For the text-containing cell, return its midpoint in [x, y] coordinate format. 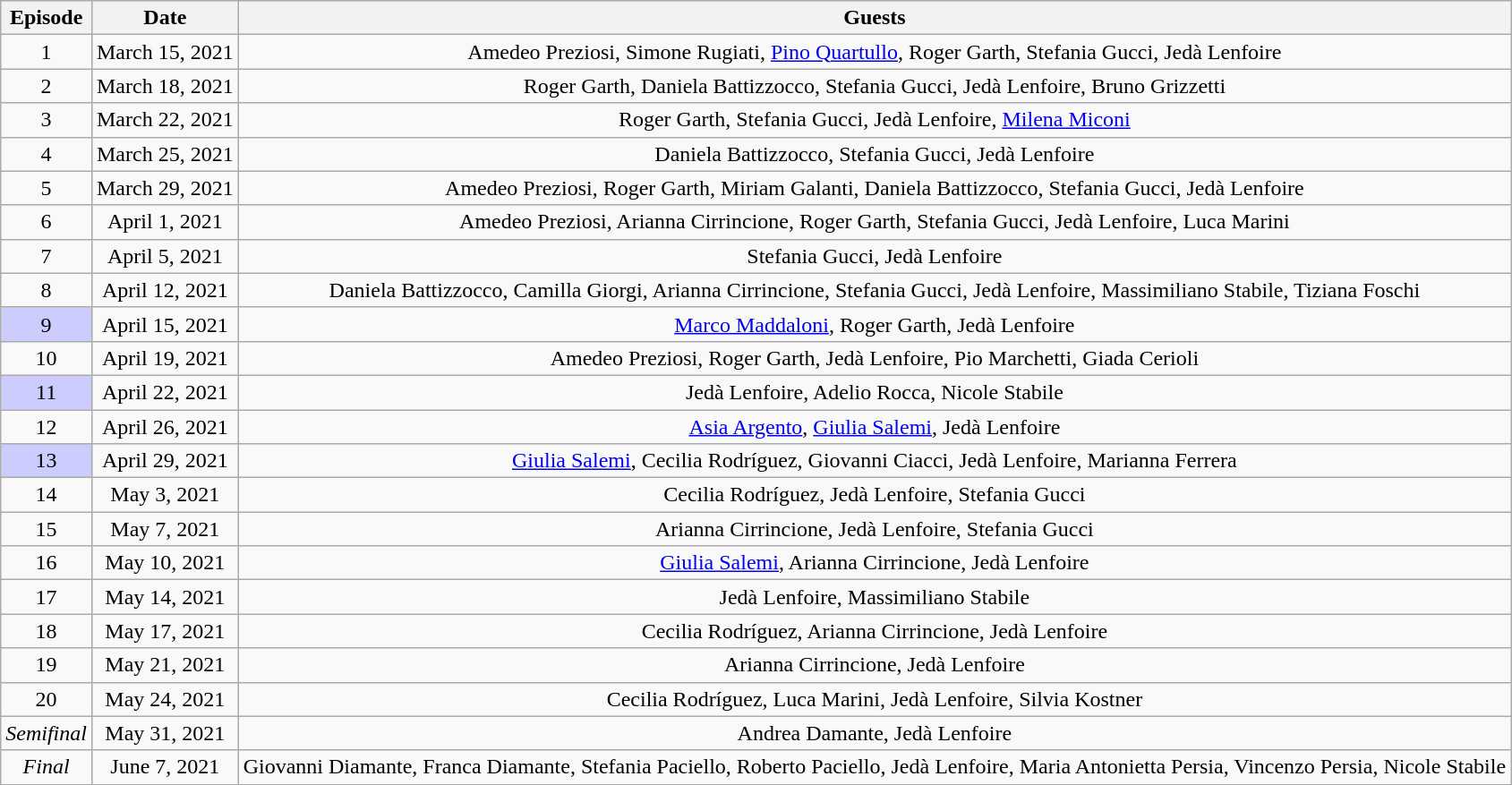
10 [47, 358]
March 15, 2021 [165, 52]
May 14, 2021 [165, 597]
Roger Garth, Daniela Battizzocco, Stefania Gucci, Jedà Lenfoire, Bruno Grizzetti [874, 86]
6 [47, 222]
Cecilia Rodríguez, Jedà Lenfoire, Stefania Gucci [874, 495]
March 29, 2021 [165, 188]
Amedeo Preziosi, Arianna Cirrincione, Roger Garth, Stefania Gucci, Jedà Lenfoire, Luca Marini [874, 222]
May 31, 2021 [165, 733]
Date [165, 18]
May 3, 2021 [165, 495]
April 22, 2021 [165, 392]
5 [47, 188]
May 21, 2021 [165, 665]
Arianna Cirrincione, Jedà Lenfoire [874, 665]
2 [47, 86]
19 [47, 665]
Marco Maddaloni, Roger Garth, Jedà Lenfoire [874, 324]
Amedeo Preziosi, Roger Garth, Miriam Galanti, Daniela Battizzocco, Stefania Gucci, Jedà Lenfoire [874, 188]
Asia Argento, Giulia Salemi, Jedà Lenfoire [874, 427]
Guests [874, 18]
Final [47, 767]
Giovanni Diamante, Franca Diamante, Stefania Paciello, Roberto Paciello, Jedà Lenfoire, Maria Antonietta Persia, Vincenzo Persia, Nicole Stabile [874, 767]
1 [47, 52]
March 25, 2021 [165, 154]
Giulia Salemi, Cecilia Rodríguez, Giovanni Ciacci, Jedà Lenfoire, Marianna Ferrera [874, 461]
March 22, 2021 [165, 120]
May 24, 2021 [165, 699]
14 [47, 495]
April 1, 2021 [165, 222]
Roger Garth, Stefania Gucci, Jedà Lenfoire, Milena Miconi [874, 120]
May 10, 2021 [165, 563]
13 [47, 461]
8 [47, 290]
April 26, 2021 [165, 427]
June 7, 2021 [165, 767]
Jedà Lenfoire, Massimiliano Stabile [874, 597]
Daniela Battizzocco, Camilla Giorgi, Arianna Cirrincione, Stefania Gucci, Jedà Lenfoire, Massimiliano Stabile, Tiziana Foschi [874, 290]
3 [47, 120]
April 29, 2021 [165, 461]
Amedeo Preziosi, Roger Garth, Jedà Lenfoire, Pio Marchetti, Giada Cerioli [874, 358]
Giulia Salemi, Arianna Cirrincione, Jedà Lenfoire [874, 563]
20 [47, 699]
4 [47, 154]
April 15, 2021 [165, 324]
Daniela Battizzocco, Stefania Gucci, Jedà Lenfoire [874, 154]
11 [47, 392]
May 17, 2021 [165, 631]
Semifinal [47, 733]
17 [47, 597]
12 [47, 427]
Amedeo Preziosi, Simone Rugiati, Pino Quartullo, Roger Garth, Stefania Gucci, Jedà Lenfoire [874, 52]
Arianna Cirrincione, Jedà Lenfoire, Stefania Gucci [874, 529]
March 18, 2021 [165, 86]
April 19, 2021 [165, 358]
7 [47, 256]
Cecilia Rodríguez, Luca Marini, Jedà Lenfoire, Silvia Kostner [874, 699]
Jedà Lenfoire, Adelio Rocca, Nicole Stabile [874, 392]
April 12, 2021 [165, 290]
18 [47, 631]
Cecilia Rodríguez, Arianna Cirrincione, Jedà Lenfoire [874, 631]
May 7, 2021 [165, 529]
9 [47, 324]
Stefania Gucci, Jedà Lenfoire [874, 256]
Episode [47, 18]
16 [47, 563]
April 5, 2021 [165, 256]
15 [47, 529]
Andrea Damante, Jedà Lenfoire [874, 733]
